Scan for the cell matching the given text and deliver its [x, y] coordinate at center. 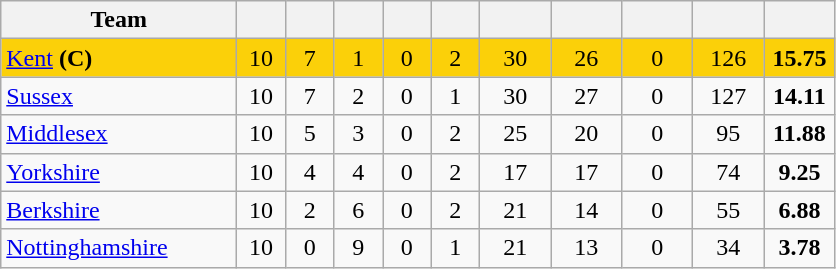
11.88 [800, 134]
Kent (C) [119, 58]
127 [728, 96]
Team [119, 20]
34 [728, 248]
Berkshire [119, 210]
9.25 [800, 172]
9 [358, 248]
Middlesex [119, 134]
6 [358, 210]
14.11 [800, 96]
13 [586, 248]
Yorkshire [119, 172]
15.75 [800, 58]
20 [586, 134]
5 [310, 134]
26 [586, 58]
27 [586, 96]
3 [358, 134]
3.78 [800, 248]
126 [728, 58]
Sussex [119, 96]
14 [586, 210]
Nottinghamshire [119, 248]
6.88 [800, 210]
74 [728, 172]
55 [728, 210]
95 [728, 134]
25 [516, 134]
